Return [X, Y] of the center of cell containing provided text 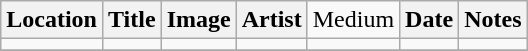
Notes [493, 20]
Image [198, 20]
Medium [353, 20]
Artist [272, 20]
Location [52, 20]
Title [132, 20]
Date [430, 20]
